Return the (x, y) coordinate for the center point of the cell that contains the specified text.  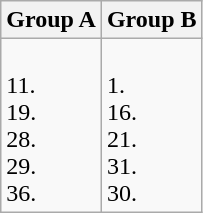
Group A (52, 20)
1. 16. 21. 31. 30. (152, 126)
Group B (152, 20)
11. 19. 28. 29. 36. (52, 126)
